Return the [x, y] coordinate for the center point of the cell that contains the specified text.  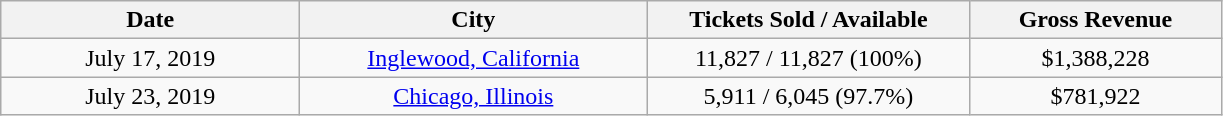
5,911 / 6,045 (97.7%) [808, 96]
11,827 / 11,827 (100%) [808, 58]
July 17, 2019 [150, 58]
July 23, 2019 [150, 96]
Inglewood, California [474, 58]
Chicago, Illinois [474, 96]
Tickets Sold / Available [808, 20]
$781,922 [1096, 96]
Gross Revenue [1096, 20]
City [474, 20]
$1,388,228 [1096, 58]
Date [150, 20]
